Identify which cell holds the provided text, then report its (x, y) central coordinate. 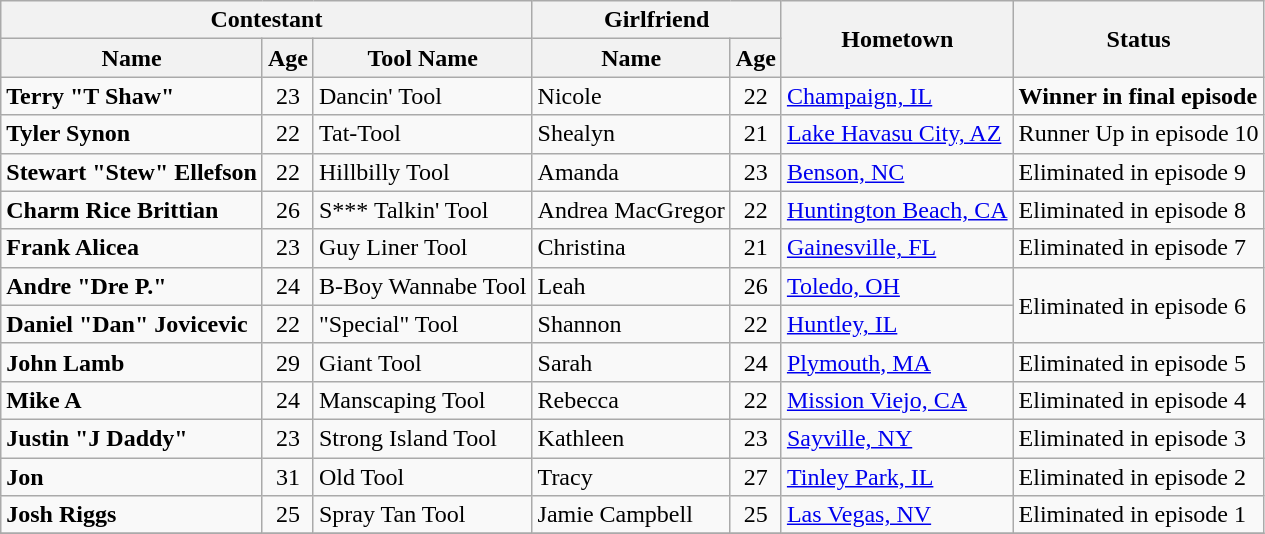
Eliminated in episode 7 (1138, 248)
27 (756, 477)
Eliminated in episode 8 (1138, 210)
Winner in final episode (1138, 96)
Mission Viejo, CA (897, 400)
Eliminated in episode 3 (1138, 438)
Toledo, OH (897, 286)
Huntington Beach, CA (897, 210)
B-Boy Wannabe Tool (422, 286)
Lake Havasu City, AZ (897, 134)
Sarah (631, 362)
Andrea MacGregor (631, 210)
Girlfriend (656, 20)
Rebecca (631, 400)
Eliminated in episode 1 (1138, 515)
Eliminated in episode 5 (1138, 362)
Tool Name (422, 58)
Tat-Tool (422, 134)
29 (288, 362)
Mike A (132, 400)
John Lamb (132, 362)
Las Vegas, NV (897, 515)
Jamie Campbell (631, 515)
Plymouth, MA (897, 362)
Benson, NC (897, 172)
Status (1138, 39)
Tracy (631, 477)
Giant Tool (422, 362)
Hillbilly Tool (422, 172)
Dancin' Tool (422, 96)
Huntley, IL (897, 324)
Frank Alicea (132, 248)
Champaign, IL (897, 96)
31 (288, 477)
Sayville, NY (897, 438)
Guy Liner Tool (422, 248)
Gainesville, FL (897, 248)
Justin "J Daddy" (132, 438)
Spray Tan Tool (422, 515)
Andre "Dre P." (132, 286)
Tinley Park, IL (897, 477)
Charm Rice Brittian (132, 210)
Eliminated in episode 9 (1138, 172)
S*** Talkin' Tool (422, 210)
Eliminated in episode 4 (1138, 400)
Josh Riggs (132, 515)
Shannon (631, 324)
Jon (132, 477)
Daniel "Dan" Jovicevic (132, 324)
Eliminated in episode 6 (1138, 305)
Runner Up in episode 10 (1138, 134)
Nicole (631, 96)
Terry "T Shaw" (132, 96)
Kathleen (631, 438)
Amanda (631, 172)
Shealyn (631, 134)
Christina (631, 248)
Eliminated in episode 2 (1138, 477)
Manscaping Tool (422, 400)
Hometown (897, 39)
"Special" Tool (422, 324)
Contestant (266, 20)
Leah (631, 286)
Strong Island Tool (422, 438)
Old Tool (422, 477)
Stewart "Stew" Ellefson (132, 172)
Tyler Synon (132, 134)
